Find where the given text appears and provide that cell's center as [X, Y] coordinate. 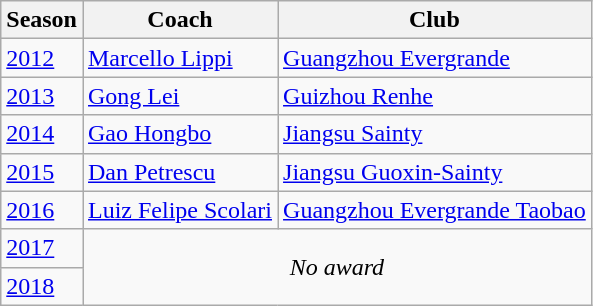
2014 [42, 134]
No award [336, 267]
Gao Hongbo [180, 134]
Guizhou Renhe [435, 96]
Luiz Felipe Scolari [180, 210]
Guangzhou Evergrande Taobao [435, 210]
Season [42, 20]
Jiangsu Guoxin-Sainty [435, 172]
2017 [42, 248]
Dan Petrescu [180, 172]
Gong Lei [180, 96]
Coach [180, 20]
Club [435, 20]
2013 [42, 96]
Marcello Lippi [180, 58]
2015 [42, 172]
2012 [42, 58]
2018 [42, 286]
Jiangsu Sainty [435, 134]
2016 [42, 210]
Guangzhou Evergrande [435, 58]
